Locate the cell with the specified text and output its [x, y] center coordinate. 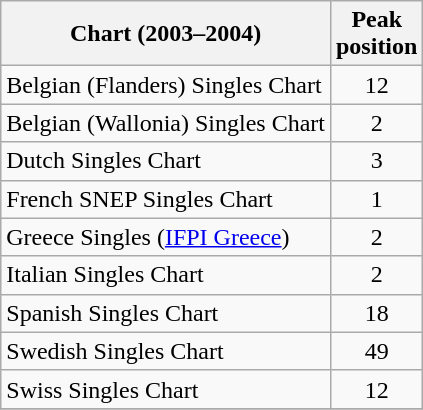
Italian Singles Chart [166, 275]
Spanish Singles Chart [166, 313]
Chart (2003–2004) [166, 34]
Swedish Singles Chart [166, 351]
Swiss Singles Chart [166, 389]
1 [376, 199]
3 [376, 161]
Belgian (Flanders) Singles Chart [166, 85]
49 [376, 351]
18 [376, 313]
Dutch Singles Chart [166, 161]
Belgian (Wallonia) Singles Chart [166, 123]
Peakposition [376, 34]
French SNEP Singles Chart [166, 199]
Greece Singles (IFPI Greece) [166, 237]
